Scan for the cell matching the given text and deliver its (X, Y) coordinate at center. 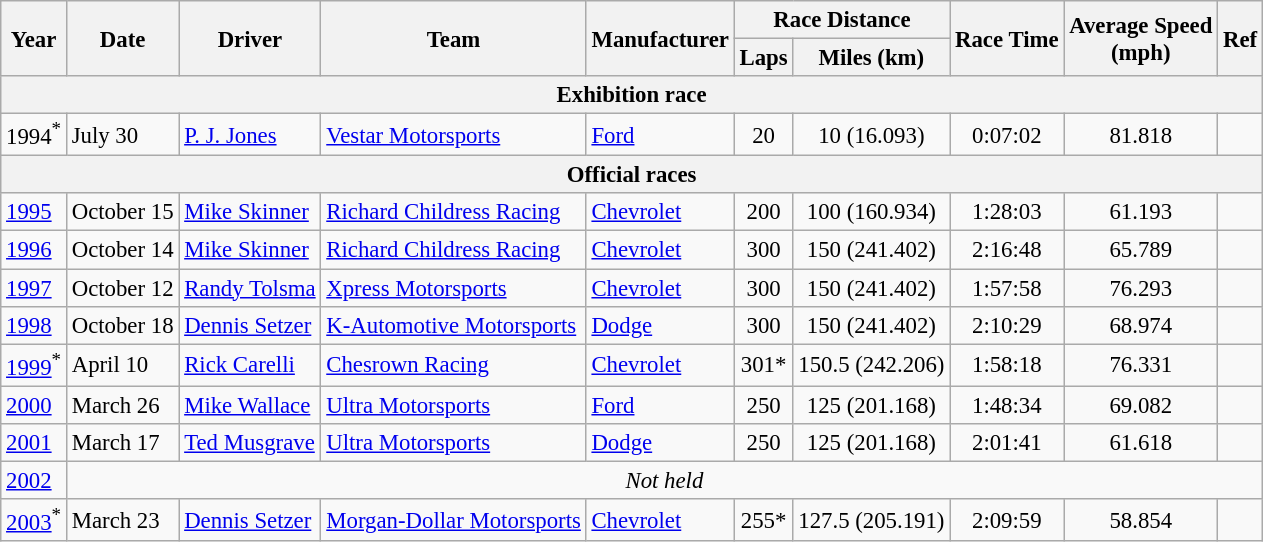
1:57:58 (1007, 288)
Ted Musgrave (250, 443)
2000 (34, 405)
2:10:29 (1007, 325)
Date (122, 38)
July 30 (122, 135)
301* (764, 365)
1996 (34, 250)
1999* (34, 365)
1998 (34, 325)
P. J. Jones (250, 135)
1997 (34, 288)
October 14 (122, 250)
Year (34, 38)
76.331 (1141, 365)
68.974 (1141, 325)
1:58:18 (1007, 365)
Race Time (1007, 38)
61.618 (1141, 443)
Miles (km) (872, 58)
Xpress Motorsports (454, 288)
Team (454, 38)
2002 (34, 480)
March 26 (122, 405)
Mike Wallace (250, 405)
Vestar Motorsports (454, 135)
150.5 (242.206) (872, 365)
1994* (34, 135)
Laps (764, 58)
October 12 (122, 288)
76.293 (1141, 288)
Race Distance (842, 20)
Rick Carelli (250, 365)
2:01:41 (1007, 443)
2001 (34, 443)
October 18 (122, 325)
Chesrown Racing (454, 365)
61.193 (1141, 213)
1995 (34, 213)
0:07:02 (1007, 135)
1:28:03 (1007, 213)
65.789 (1141, 250)
255* (764, 520)
69.082 (1141, 405)
Driver (250, 38)
Manufacturer (660, 38)
1:48:34 (1007, 405)
2:09:59 (1007, 520)
Official races (632, 175)
Ref (1240, 38)
58.854 (1141, 520)
Not held (664, 480)
20 (764, 135)
March 23 (122, 520)
127.5 (205.191) (872, 520)
April 10 (122, 365)
Average Speed(mph) (1141, 38)
200 (764, 213)
Exhibition race (632, 95)
2003* (34, 520)
March 17 (122, 443)
Randy Tolsma (250, 288)
100 (160.934) (872, 213)
2:16:48 (1007, 250)
81.818 (1141, 135)
K-Automotive Motorsports (454, 325)
October 15 (122, 213)
Morgan-Dollar Motorsports (454, 520)
10 (16.093) (872, 135)
